Pinpoint the cell where the given text exists, returning its [X, Y] midpoint coordinate. 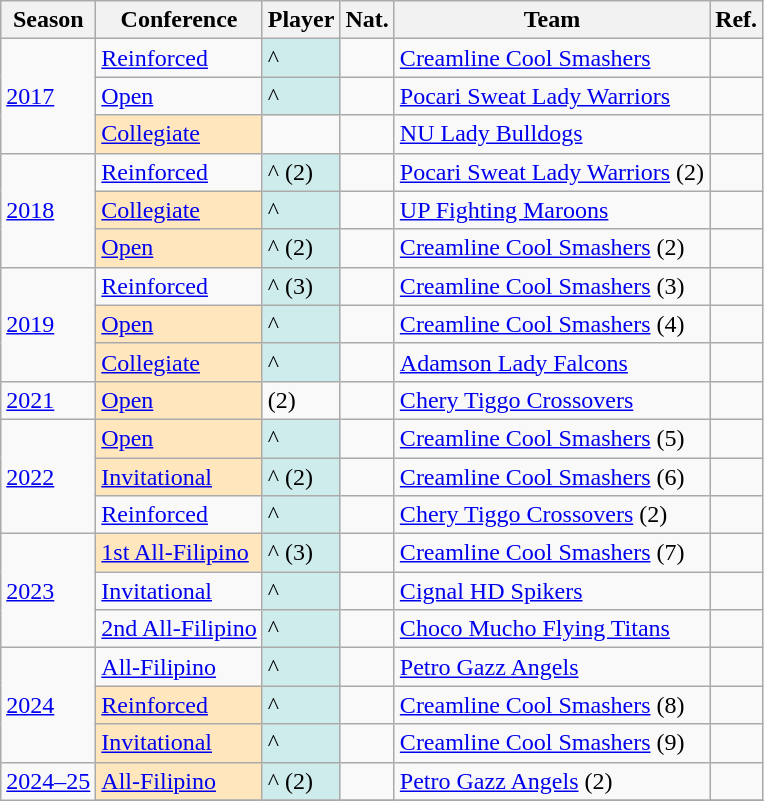
Ref. [736, 20]
2024–25 [48, 781]
Creamline Cool Smashers (2) [552, 248]
Chery Tiggo Crossovers (2) [552, 515]
(2) [301, 400]
Creamline Cool Smashers (7) [552, 553]
Pocari Sweat Lady Warriors (2) [552, 172]
2023 [48, 591]
Team [552, 20]
2nd All-Filipino [179, 629]
Creamline Cool Smashers (4) [552, 324]
Conference [179, 20]
UP Fighting Maroons [552, 210]
Creamline Cool Smashers (3) [552, 286]
Adamson Lady Falcons [552, 362]
Creamline Cool Smashers (6) [552, 477]
Creamline Cool Smashers [552, 58]
Creamline Cool Smashers (9) [552, 743]
2017 [48, 96]
2024 [48, 705]
Creamline Cool Smashers (8) [552, 705]
2018 [48, 210]
Player [301, 20]
Cignal HD Spikers [552, 591]
2022 [48, 476]
NU Lady Bulldogs [552, 134]
Petro Gazz Angels [552, 667]
1st All-Filipino [179, 553]
Chery Tiggo Crossovers [552, 400]
2019 [48, 324]
Choco Mucho Flying Titans [552, 629]
Creamline Cool Smashers (5) [552, 438]
Nat. [367, 20]
Season [48, 20]
Petro Gazz Angels (2) [552, 781]
2021 [48, 400]
Pocari Sweat Lady Warriors [552, 96]
